Find where the given text appears and provide that cell's center as [x, y] coordinate. 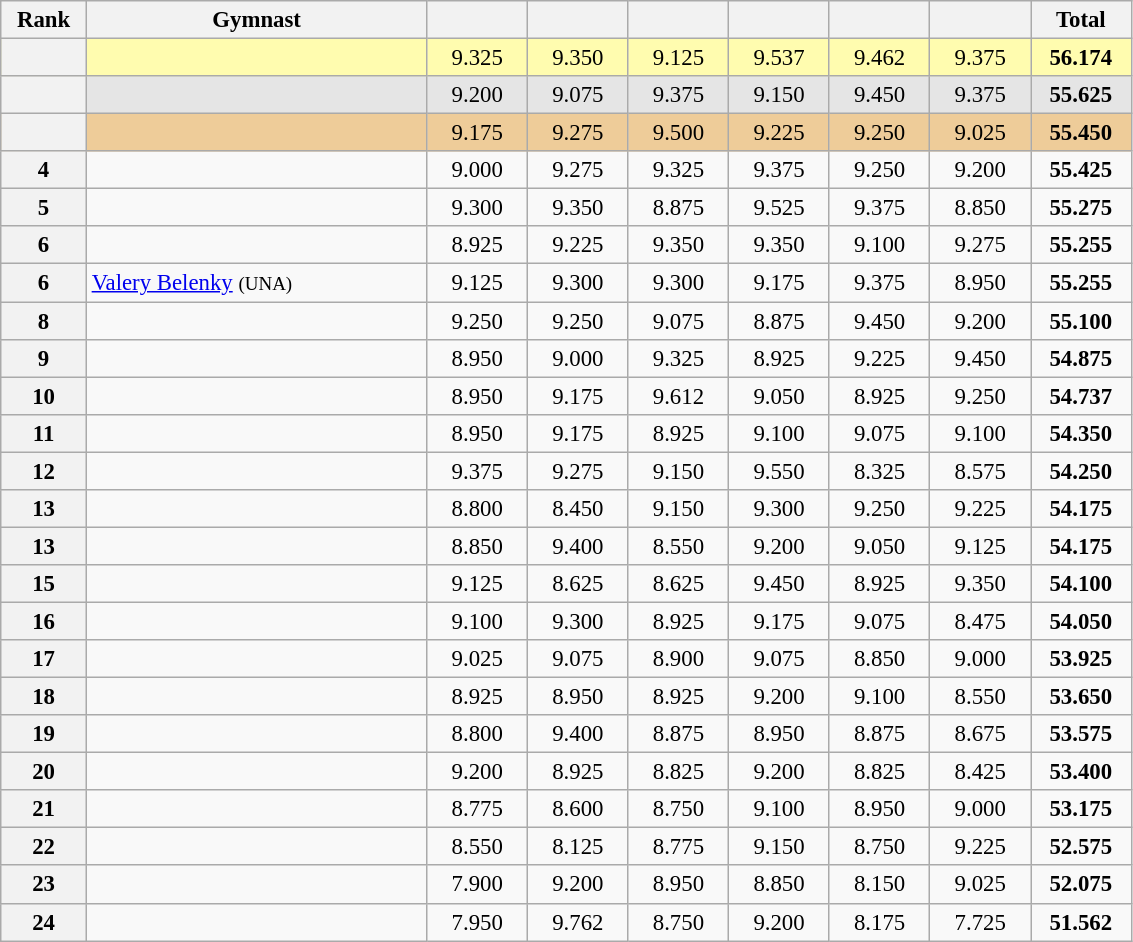
55.425 [1080, 170]
52.575 [1080, 847]
8.600 [578, 809]
8.325 [880, 471]
8.575 [980, 471]
Gymnast [256, 20]
17 [44, 659]
7.900 [478, 885]
54.350 [1080, 433]
21 [44, 809]
9.550 [780, 471]
54.875 [1080, 358]
7.725 [980, 922]
9.537 [780, 58]
8 [44, 321]
18 [44, 697]
9 [44, 358]
19 [44, 734]
8.125 [578, 847]
Rank [44, 20]
55.625 [1080, 95]
53.925 [1080, 659]
24 [44, 922]
Valery Belenky (UNA) [256, 283]
15 [44, 584]
8.450 [578, 509]
9.525 [780, 208]
53.575 [1080, 734]
55.275 [1080, 208]
8.175 [880, 922]
55.100 [1080, 321]
53.400 [1080, 772]
20 [44, 772]
10 [44, 396]
53.650 [1080, 697]
53.175 [1080, 809]
12 [44, 471]
51.562 [1080, 922]
9.612 [678, 396]
8.425 [980, 772]
7.950 [478, 922]
11 [44, 433]
54.100 [1080, 584]
56.174 [1080, 58]
8.150 [880, 885]
4 [44, 170]
54.250 [1080, 471]
52.075 [1080, 885]
8.675 [980, 734]
54.737 [1080, 396]
5 [44, 208]
8.475 [980, 621]
54.050 [1080, 621]
16 [44, 621]
8.900 [678, 659]
22 [44, 847]
55.450 [1080, 133]
9.462 [880, 58]
9.500 [678, 133]
Total [1080, 20]
9.762 [578, 922]
23 [44, 885]
